Find where the given text appears and provide that cell's center as [X, Y] coordinate. 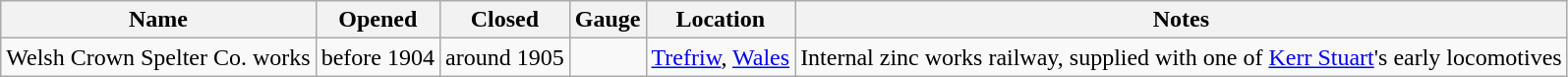
before 1904 [377, 57]
Opened [377, 20]
Gauge [608, 20]
Trefriw, Wales [721, 57]
around 1905 [505, 57]
Name [158, 20]
Notes [1182, 20]
Closed [505, 20]
Location [721, 20]
Welsh Crown Spelter Co. works [158, 57]
Internal zinc works railway, supplied with one of Kerr Stuart's early locomotives [1182, 57]
